Detect which cell encompasses the target text, then output its [X, Y] center coordinate. 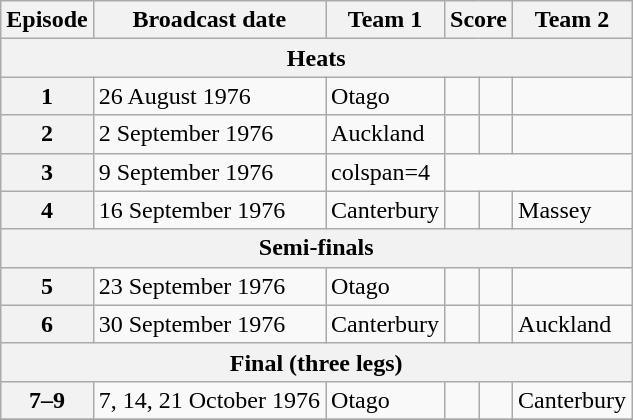
Semi-finals [316, 248]
Heats [316, 58]
5 [47, 286]
26 August 1976 [209, 96]
16 September 1976 [209, 210]
2 [47, 134]
7, 14, 21 October 1976 [209, 400]
6 [47, 324]
2 September 1976 [209, 134]
Massey [572, 210]
7–9 [47, 400]
Broadcast date [209, 20]
1 [47, 96]
Team 1 [386, 20]
4 [47, 210]
3 [47, 172]
30 September 1976 [209, 324]
Score [479, 20]
Final (three legs) [316, 362]
23 September 1976 [209, 286]
Team 2 [572, 20]
Episode [47, 20]
colspan=4 [386, 172]
9 September 1976 [209, 172]
